Scan for the cell matching the given text and deliver its (x, y) coordinate at center. 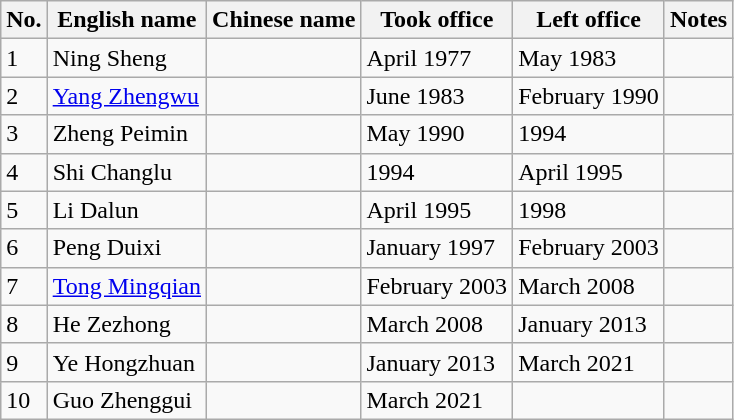
7 (24, 286)
Zheng Peimin (126, 134)
April 1977 (437, 58)
5 (24, 210)
3 (24, 134)
Notes (698, 20)
English name (126, 20)
Li Dalun (126, 210)
February 1990 (589, 96)
May 1983 (589, 58)
6 (24, 248)
1998 (589, 210)
January 1997 (437, 248)
Shi Changlu (126, 172)
10 (24, 400)
No. (24, 20)
Peng Duixi (126, 248)
1 (24, 58)
Left office (589, 20)
Chinese name (284, 20)
2 (24, 96)
Took office (437, 20)
June 1983 (437, 96)
Tong Mingqian (126, 286)
9 (24, 362)
4 (24, 172)
8 (24, 324)
Ning Sheng (126, 58)
Guo Zhenggui (126, 400)
Ye Hongzhuan (126, 362)
May 1990 (437, 134)
Yang Zhengwu (126, 96)
He Zezhong (126, 324)
